Search for the cell housing the specified text and yield its [X, Y] center coordinate. 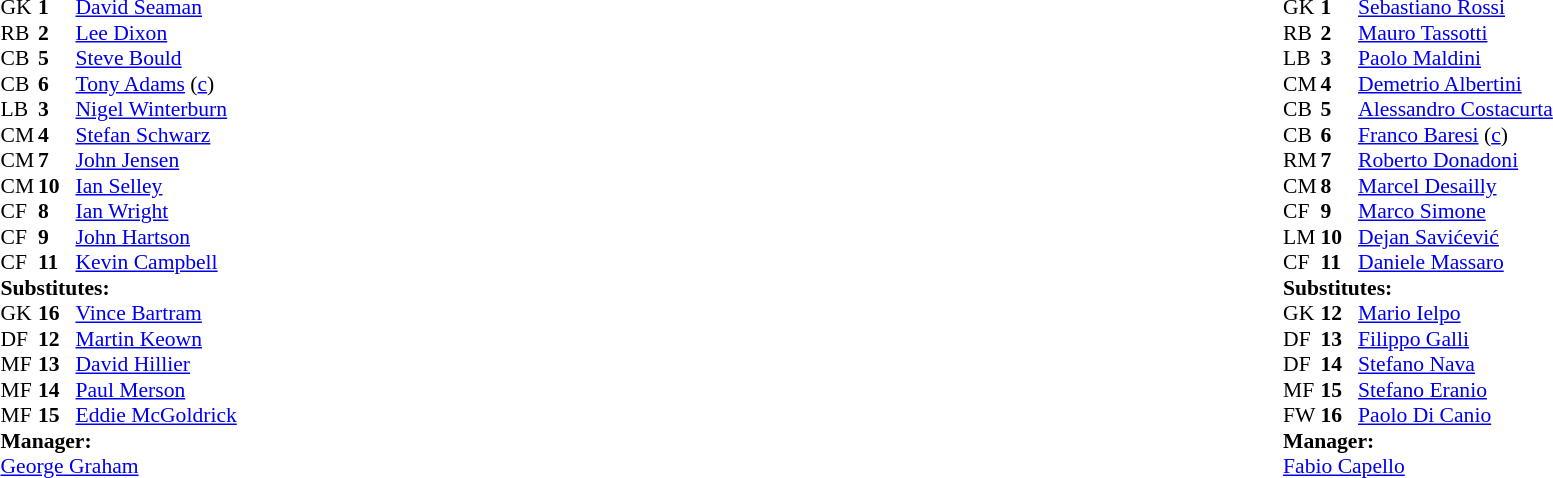
Daniele Massaro [1456, 263]
LM [1302, 237]
Ian Wright [156, 211]
Marco Simone [1456, 211]
Mauro Tassotti [1456, 33]
Franco Baresi (c) [1456, 135]
John Jensen [156, 161]
Nigel Winterburn [156, 109]
Alessandro Costacurta [1456, 109]
Paolo Di Canio [1456, 415]
David Hillier [156, 365]
Dejan Savićević [1456, 237]
Steve Bould [156, 59]
Vince Bartram [156, 313]
Mario Ielpo [1456, 313]
Martin Keown [156, 339]
Ian Selley [156, 186]
Stefano Eranio [1456, 390]
FW [1302, 415]
Marcel Desailly [1456, 186]
Stefano Nava [1456, 365]
RM [1302, 161]
Eddie McGoldrick [156, 415]
Paolo Maldini [1456, 59]
Roberto Donadoni [1456, 161]
Paul Merson [156, 390]
Kevin Campbell [156, 263]
Filippo Galli [1456, 339]
John Hartson [156, 237]
Demetrio Albertini [1456, 84]
Tony Adams (c) [156, 84]
Stefan Schwarz [156, 135]
Lee Dixon [156, 33]
